Identify which cell holds the provided text, then report its [X, Y] central coordinate. 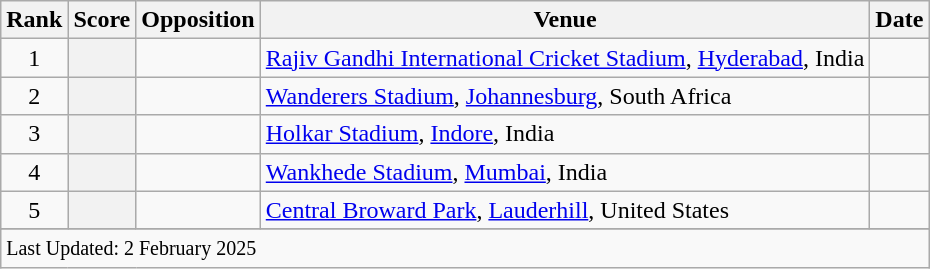
3 [34, 134]
Last Updated: 2 February 2025 [465, 248]
Wankhede Stadium, Mumbai, India [565, 172]
Opposition [198, 20]
Score [102, 20]
1 [34, 58]
Venue [565, 20]
5 [34, 210]
Rajiv Gandhi International Cricket Stadium, Hyderabad, India [565, 58]
Rank [34, 20]
Central Broward Park, Lauderhill, United States [565, 210]
Holkar Stadium, Indore, India [565, 134]
Date [900, 20]
2 [34, 96]
Wanderers Stadium, Johannesburg, South Africa [565, 96]
4 [34, 172]
